Return (x, y) of the center of cell containing provided text 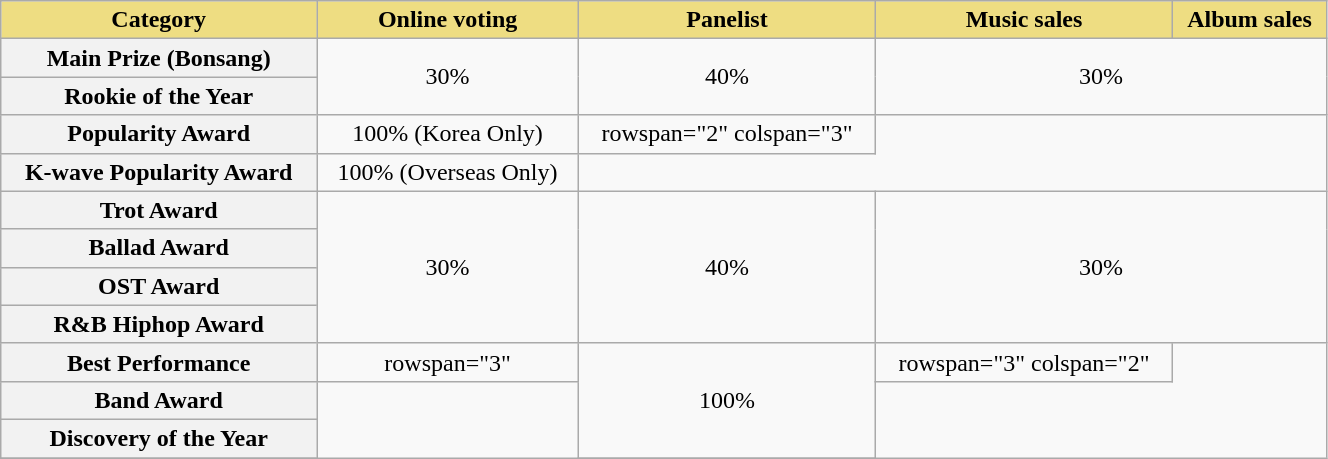
100% (Korea Only) (448, 134)
100% (728, 400)
R&B Hiphop Award (159, 324)
Main Prize (Bonsang) (159, 58)
OST Award (159, 286)
Discovery of the Year (159, 438)
rowspan="3" (448, 362)
K-wave Popularity Award (159, 172)
Popularity Award (159, 134)
Panelist (728, 20)
Rookie of the Year (159, 96)
Online voting (448, 20)
rowspan="3" colspan="2" (1024, 362)
Music sales (1024, 20)
Category (159, 20)
Band Award (159, 400)
Album sales (1250, 20)
Best Performance (159, 362)
Trot Award (159, 210)
rowspan="2" colspan="3" (728, 134)
Ballad Award (159, 248)
100% (Overseas Only) (448, 172)
